Pinpoint the cell where the given text exists, returning its (x, y) midpoint coordinate. 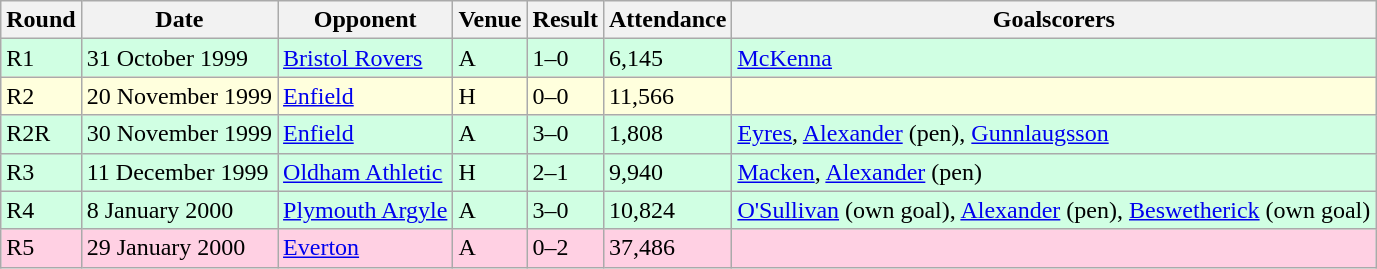
Macken, Alexander (pen) (1054, 172)
Eyres, Alexander (pen), Gunnlaugsson (1054, 134)
0–0 (565, 96)
Round (41, 20)
11,566 (667, 96)
R3 (41, 172)
Goalscorers (1054, 20)
Venue (490, 20)
R2 (41, 96)
R4 (41, 210)
8 January 2000 (179, 210)
Attendance (667, 20)
2–1 (565, 172)
Bristol Rovers (366, 58)
Result (565, 20)
37,486 (667, 248)
Opponent (366, 20)
Date (179, 20)
R1 (41, 58)
6,145 (667, 58)
R2R (41, 134)
9,940 (667, 172)
10,824 (667, 210)
11 December 1999 (179, 172)
1,808 (667, 134)
20 November 1999 (179, 96)
1–0 (565, 58)
31 October 1999 (179, 58)
Everton (366, 248)
O'Sullivan (own goal), Alexander (pen), Beswetherick (own goal) (1054, 210)
30 November 1999 (179, 134)
Plymouth Argyle (366, 210)
29 January 2000 (179, 248)
McKenna (1054, 58)
0–2 (565, 248)
Oldham Athletic (366, 172)
R5 (41, 248)
